Find where the given text appears and provide that cell's center as (x, y) coordinate. 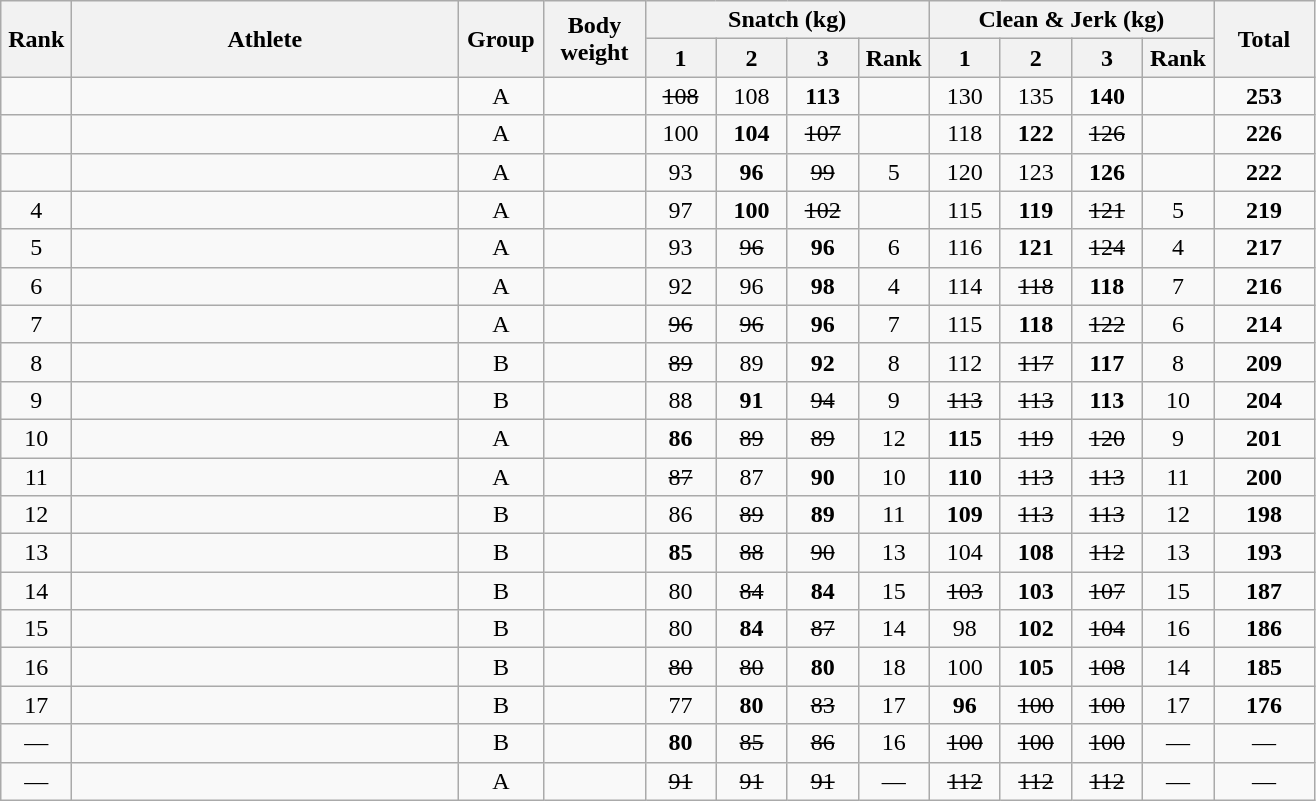
Clean & Jerk (kg) (1071, 20)
105 (1036, 667)
187 (1264, 591)
185 (1264, 667)
214 (1264, 324)
116 (964, 248)
209 (1264, 362)
97 (680, 210)
253 (1264, 96)
204 (1264, 400)
140 (1106, 96)
135 (1036, 96)
18 (894, 667)
123 (1036, 172)
Total (1264, 39)
217 (1264, 248)
226 (1264, 134)
176 (1264, 705)
219 (1264, 210)
201 (1264, 438)
114 (964, 286)
110 (964, 477)
83 (822, 705)
130 (964, 96)
Athlete (265, 39)
193 (1264, 553)
Group (501, 39)
200 (1264, 477)
99 (822, 172)
Snatch (kg) (787, 20)
94 (822, 400)
198 (1264, 515)
216 (1264, 286)
222 (1264, 172)
124 (1106, 248)
109 (964, 515)
Body weight (594, 39)
186 (1264, 629)
77 (680, 705)
